Identify which cell holds the provided text, then report its [x, y] central coordinate. 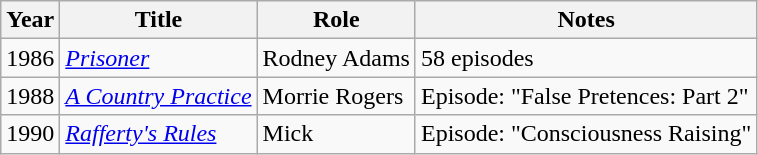
Rodney Adams [336, 58]
Role [336, 20]
A Country Practice [158, 96]
1990 [30, 134]
Year [30, 20]
58 episodes [586, 58]
Prisoner [158, 58]
Morrie Rogers [336, 96]
Rafferty's Rules [158, 134]
1988 [30, 96]
Notes [586, 20]
Mick [336, 134]
1986 [30, 58]
Episode: "False Pretences: Part 2" [586, 96]
Episode: "Consciousness Raising" [586, 134]
Title [158, 20]
